Scan for the cell matching the given text and deliver its (X, Y) coordinate at center. 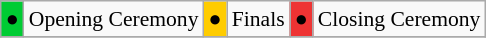
Closing Ceremony (400, 19)
Opening Ceremony (114, 19)
Finals (258, 19)
